Return (x, y) of the center of cell containing provided text 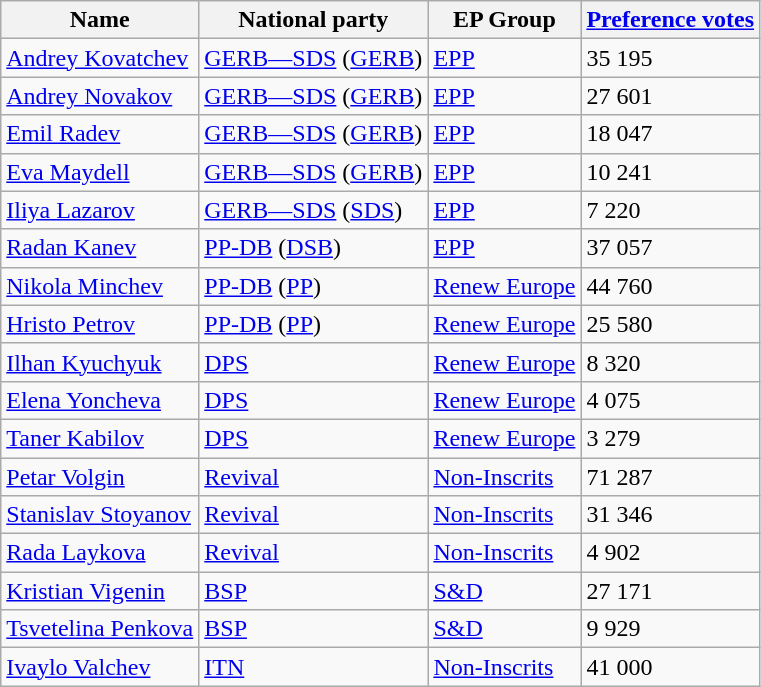
4 075 (670, 400)
37 057 (670, 248)
PP-DB (DSB) (314, 248)
41 000 (670, 667)
Nikola Minchev (100, 286)
Preference votes (670, 20)
Eva Maydell (100, 172)
ITN (314, 667)
Kristian Vigenin (100, 591)
44 760 (670, 286)
Petar Volgin (100, 477)
Andrey Novakov (100, 96)
GERB—SDS (SDS) (314, 210)
National party (314, 20)
Radan Kanev (100, 248)
25 580 (670, 324)
71 287 (670, 477)
Andrey Kovatchev (100, 58)
9 929 (670, 629)
35 195 (670, 58)
7 220 (670, 210)
Ivaylo Valchev (100, 667)
31 346 (670, 515)
Tsvetelina Penkova (100, 629)
EP Group (504, 20)
Iliya Lazarov (100, 210)
3 279 (670, 438)
Taner Kabilov (100, 438)
27 171 (670, 591)
27 601 (670, 96)
Name (100, 20)
Rada Laykova (100, 553)
Elena Yoncheva (100, 400)
Ilhan Kyuchyuk (100, 362)
Emil Radev (100, 134)
4 902 (670, 553)
Stanislav Stoyanov (100, 515)
Hristo Petrov (100, 324)
8 320 (670, 362)
10 241 (670, 172)
18 047 (670, 134)
